Identify which cell holds the provided text, then report its (X, Y) central coordinate. 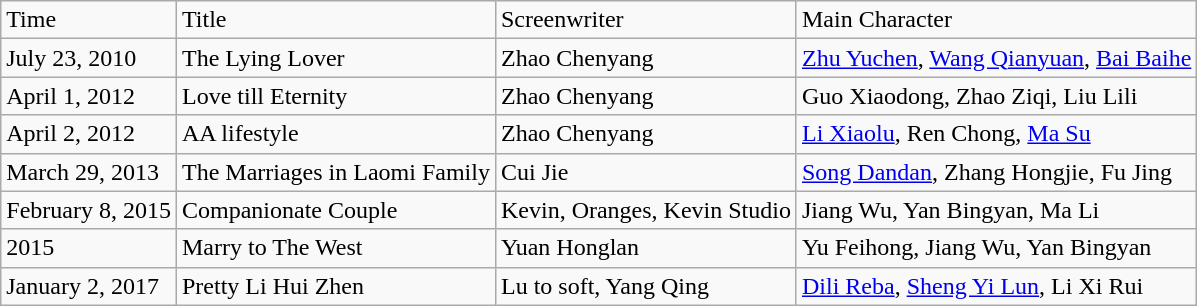
Time (89, 20)
Kevin, Oranges, Kevin Studio (646, 210)
Yu Feihong, Jiang Wu, Yan Bingyan (996, 248)
2015 (89, 248)
April 2, 2012 (89, 134)
Lu to soft, Yang Qing (646, 286)
Love till Eternity (336, 96)
Pretty Li Hui Zhen (336, 286)
The Lying Lover (336, 58)
AA lifestyle (336, 134)
February 8, 2015 (89, 210)
Li Xiaolu, Ren Chong, Ma Su (996, 134)
January 2, 2017 (89, 286)
Marry to The West (336, 248)
Dili Reba, Sheng Yi Lun, Li Xi Rui (996, 286)
Cui Jie (646, 172)
Yuan Honglan (646, 248)
Jiang Wu, Yan Bingyan, Ma Li (996, 210)
Screenwriter (646, 20)
Title (336, 20)
Guo Xiaodong, Zhao Ziqi, Liu Lili (996, 96)
Main Character (996, 20)
Song Dandan, Zhang Hongjie, Fu Jing (996, 172)
Companionate Couple (336, 210)
The Marriages in Laomi Family (336, 172)
March 29, 2013 (89, 172)
Zhu Yuchen, Wang Qianyuan, Bai Baihe (996, 58)
April 1, 2012 (89, 96)
July 23, 2010 (89, 58)
